Pinpoint the cell where the given text exists, returning its (X, Y) midpoint coordinate. 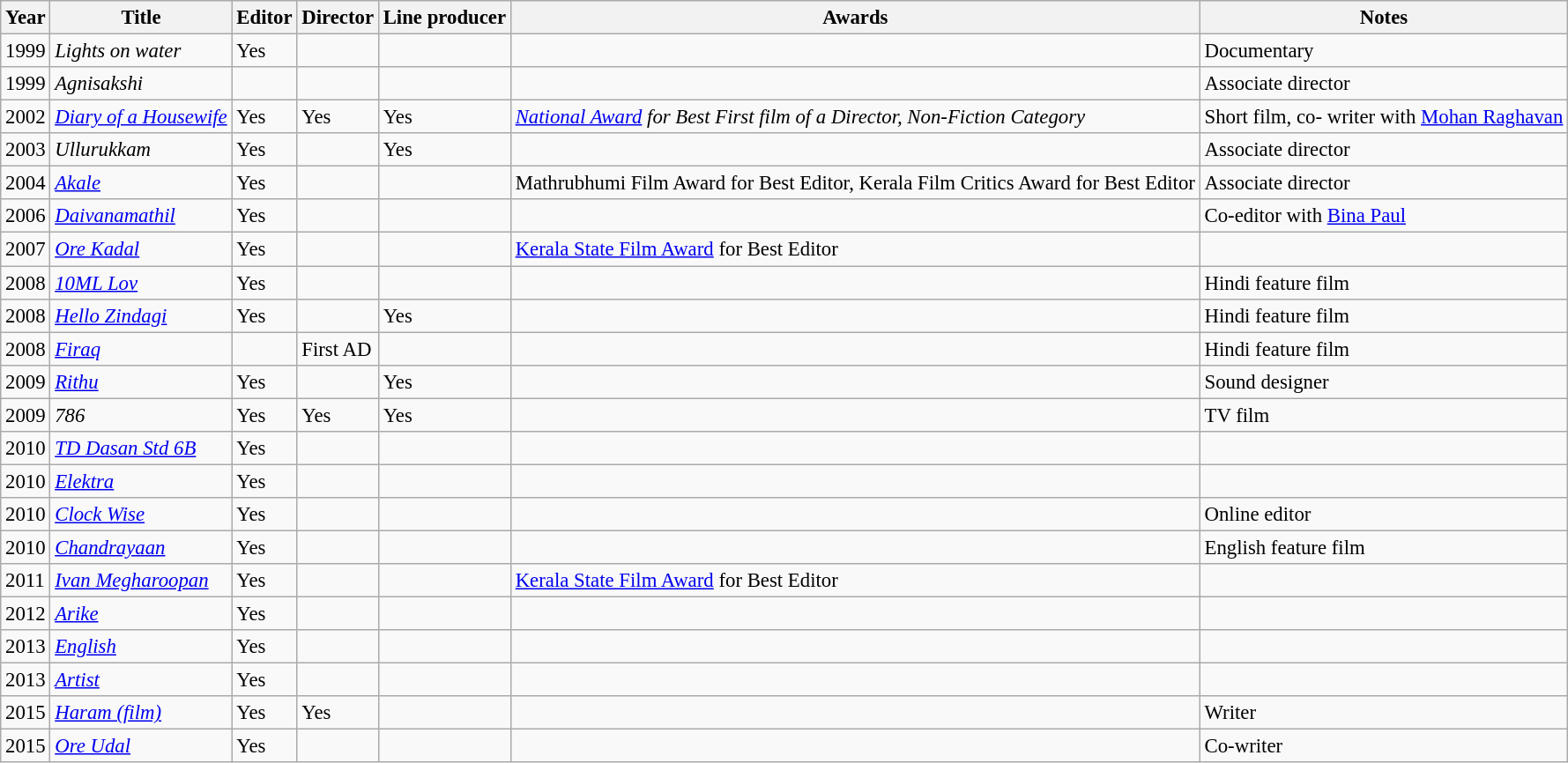
Firaq (141, 349)
2004 (26, 183)
Notes (1384, 18)
Online editor (1384, 515)
Chandrayaan (141, 547)
Sound designer (1384, 381)
Clock Wise (141, 515)
Daivanamathil (141, 216)
Arike (141, 614)
National Award for Best First film of a Director, Non-Fiction Category (855, 117)
2003 (26, 150)
Line producer (444, 18)
Artist (141, 680)
Diary of a Housewife (141, 117)
Akale (141, 183)
2007 (26, 249)
Awards (855, 18)
2011 (26, 581)
Year (26, 18)
TV film (1384, 415)
Writer (1384, 713)
Hello Zindagi (141, 315)
Ullurukkam (141, 150)
2002 (26, 117)
2012 (26, 614)
Co-editor with Bina Paul (1384, 216)
Director (338, 18)
10ML Lov (141, 283)
Lights on water (141, 51)
Ivan Megharoopan (141, 581)
Ore Udal (141, 746)
TD Dasan Std 6B (141, 448)
English feature film (1384, 547)
Editor (264, 18)
Documentary (1384, 51)
Elektra (141, 481)
Mathrubhumi Film Award for Best Editor, Kerala Film Critics Award for Best Editor (855, 183)
786 (141, 415)
Rithu (141, 381)
First AD (338, 349)
Short film, co- writer with Mohan Raghavan (1384, 117)
English (141, 647)
2006 (26, 216)
Co-writer (1384, 746)
Ore Kadal (141, 249)
Haram (film) (141, 713)
Agnisakshi (141, 84)
Title (141, 18)
